Detect which cell encompasses the target text, then output its [X, Y] center coordinate. 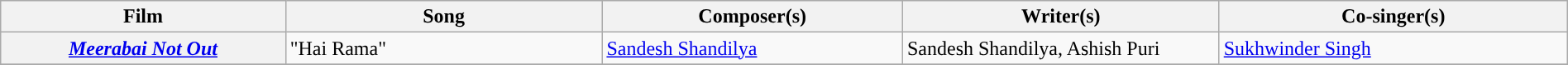
Co-singer(s) [1393, 17]
Sandesh Shandilya, Ashish Puri [1060, 48]
Song [443, 17]
Sandesh Shandilya [753, 48]
Writer(s) [1060, 17]
Meerabai Not Out [143, 48]
Film [143, 17]
"Hai Rama" [443, 48]
Composer(s) [753, 17]
Sukhwinder Singh [1393, 48]
